Identify which cell holds the provided text, then report its (X, Y) central coordinate. 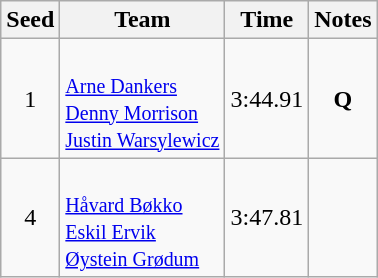
Seed (30, 20)
Håvard BøkkoEskil ErvikØystein Grødum (142, 218)
Team (142, 20)
Arne DankersDenny MorrisonJustin Warsylewicz (142, 98)
1 (30, 98)
Time (267, 20)
4 (30, 218)
Notes (343, 20)
Q (343, 98)
3:44.91 (267, 98)
3:47.81 (267, 218)
